Pinpoint the cell where the given text exists, returning its (x, y) midpoint coordinate. 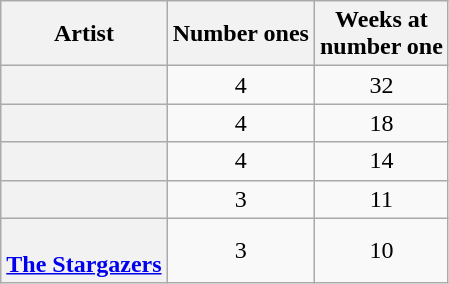
11 (381, 199)
32 (381, 85)
14 (381, 161)
Artist (84, 34)
10 (381, 250)
Number ones (240, 34)
Weeks atnumber one (381, 34)
The Stargazers (84, 250)
18 (381, 123)
